Extract the [X, Y] coordinate from the center of the cell holding the provided text.  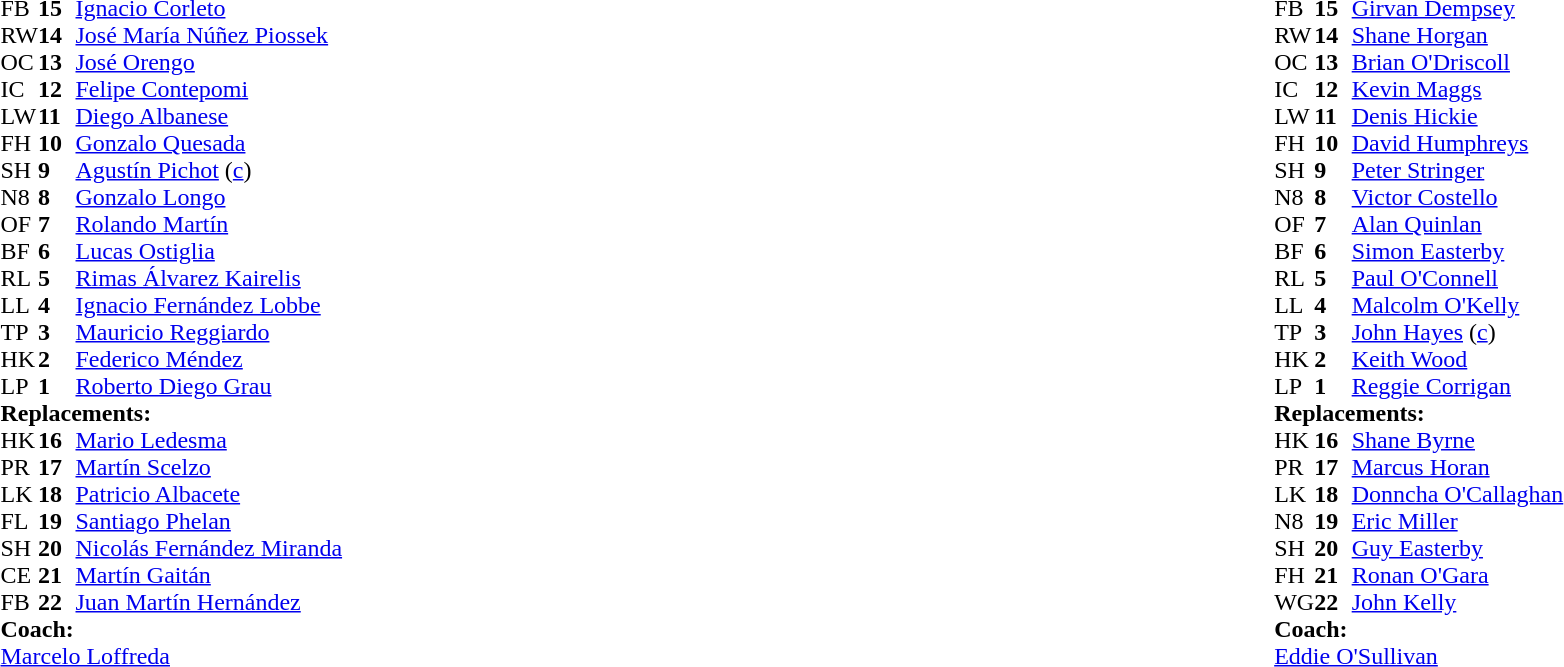
Mauricio Reggiardo [210, 332]
Martín Scelzo [210, 468]
WG [1294, 602]
Patricio Albacete [210, 494]
Eric Miller [1458, 522]
Alan Quinlan [1458, 224]
Gonzalo Quesada [210, 144]
Brian O'Driscoll [1458, 62]
Rolando Martín [210, 224]
José María Núñez Piossek [210, 36]
Kevin Maggs [1458, 90]
Marcus Horan [1458, 468]
Malcolm O'Kelly [1458, 306]
CE [19, 576]
Peter Stringer [1458, 170]
Santiago Phelan [210, 522]
Juan Martín Hernández [210, 602]
Martín Gaitán [210, 576]
John Hayes (c) [1458, 332]
Keith Wood [1458, 360]
Simon Easterby [1458, 252]
Felipe Contepomi [210, 90]
Gonzalo Longo [210, 198]
Victor Costello [1458, 198]
Federico Méndez [210, 360]
FB [19, 602]
Lucas Ostiglia [210, 252]
Rimas Álvarez Kairelis [210, 278]
Paul O'Connell [1458, 278]
Shane Horgan [1458, 36]
Diego Albanese [210, 116]
Mario Ledesma [210, 440]
FL [19, 522]
Reggie Corrigan [1458, 386]
Roberto Diego Grau [210, 386]
José Orengo [210, 62]
Agustín Pichot (c) [210, 170]
Guy Easterby [1458, 548]
Donncha O'Callaghan [1458, 494]
Ronan O'Gara [1458, 576]
Nicolás Fernández Miranda [210, 548]
Ignacio Fernández Lobbe [210, 306]
Shane Byrne [1458, 440]
David Humphreys [1458, 144]
Denis Hickie [1458, 116]
John Kelly [1458, 602]
